Capture the cell that displays the provided text and extract its (x, y) central coordinate. 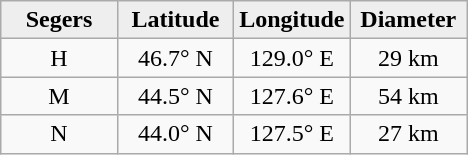
29 km (408, 58)
Latitude (175, 20)
H (59, 58)
46.7° N (175, 58)
44.0° N (175, 134)
Diameter (408, 20)
54 km (408, 96)
N (59, 134)
129.0° E (292, 58)
127.5° E (292, 134)
M (59, 96)
27 km (408, 134)
44.5° N (175, 96)
Longitude (292, 20)
Segers (59, 20)
127.6° E (292, 96)
